Identify which cell holds the provided text, then report its [X, Y] central coordinate. 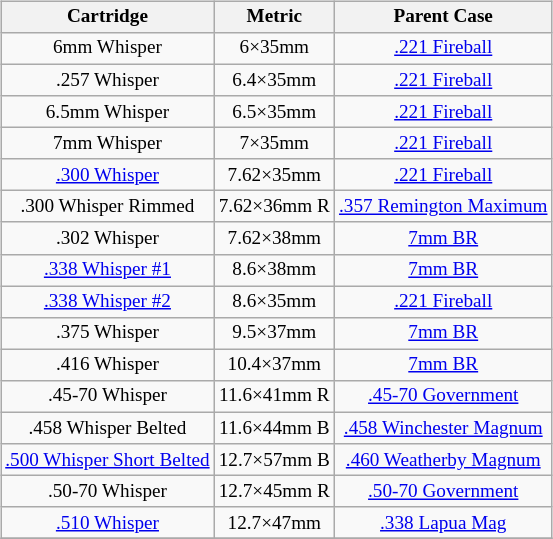
6.5mm Whisper [108, 112]
Parent Case [443, 17]
6×35mm [274, 49]
6.4×35mm [274, 80]
Metric [274, 17]
12.7×57mm B [274, 460]
7.62×38mm [274, 238]
7.62×35mm [274, 175]
.338 Whisper #1 [108, 270]
Cartridge [108, 17]
6.5×35mm [274, 112]
.458 Winchester Magnum [443, 428]
7mm Whisper [108, 144]
6mm Whisper [108, 49]
.375 Whisper [108, 333]
.300 Whisper [108, 175]
.45-70 Government [443, 397]
7×35mm [274, 144]
.300 Whisper Rimmed [108, 207]
.458 Whisper Belted [108, 428]
.460 Weatherby Magnum [443, 460]
.510 Whisper [108, 523]
11.6×41mm R [274, 397]
.50-70 Government [443, 492]
8.6×35mm [274, 302]
9.5×37mm [274, 333]
.338 Lapua Mag [443, 523]
10.4×37mm [274, 365]
.50-70 Whisper [108, 492]
11.6×44mm B [274, 428]
12.7×45mm R [274, 492]
7.62×36mm R [274, 207]
.357 Remington Maximum [443, 207]
.416 Whisper [108, 365]
.257 Whisper [108, 80]
.302 Whisper [108, 238]
.45-70 Whisper [108, 397]
8.6×38mm [274, 270]
.500 Whisper Short Belted [108, 460]
.338 Whisper #2 [108, 302]
12.7×47mm [274, 523]
